Locate the cell with the specified text and output its [x, y] center coordinate. 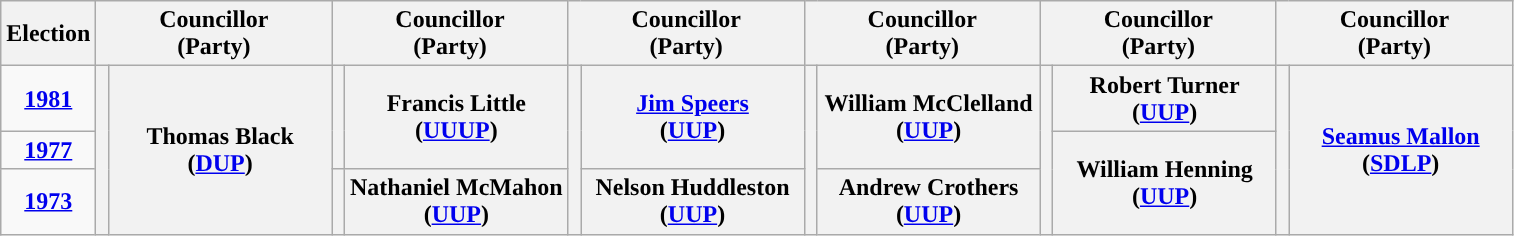
1977 [48, 150]
Seamus Mallon (SDLP) [1401, 150]
Nathaniel McMahon (UUP) [456, 202]
William Henning (UUP) [1165, 182]
Jim Speers (UUP) [693, 118]
1973 [48, 202]
Francis Little (UUUP) [456, 118]
1981 [48, 98]
Thomas Black (DUP) [220, 150]
Nelson Huddleston (UUP) [693, 202]
William McClelland (UUP) [929, 118]
Election [48, 34]
Andrew Crothers (UUP) [929, 202]
Robert Turner (UUP) [1165, 98]
